Find where the given text appears and provide that cell's center as [x, y] coordinate. 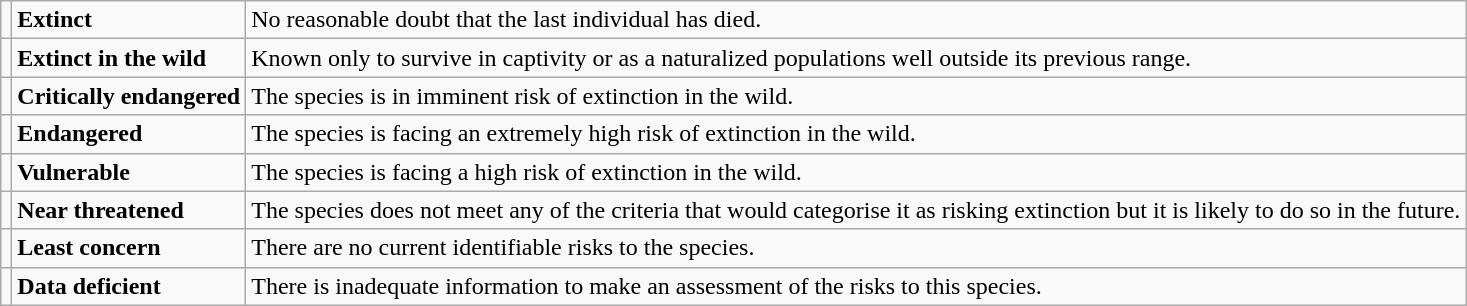
Least concern [129, 248]
Extinct [129, 20]
Vulnerable [129, 172]
Data deficient [129, 286]
Endangered [129, 134]
No reasonable doubt that the last individual has died. [856, 20]
The species does not meet any of the criteria that would categorise it as risking extinction but it is likely to do so in the future. [856, 210]
Near threatened [129, 210]
Known only to survive in captivity or as a naturalized populations well outside its previous range. [856, 58]
The species is facing a high risk of extinction in the wild. [856, 172]
Critically endangered [129, 96]
The species is facing an extremely high risk of extinction in the wild. [856, 134]
The species is in imminent risk of extinction in the wild. [856, 96]
There are no current identifiable risks to the species. [856, 248]
Extinct in the wild [129, 58]
There is inadequate information to make an assessment of the risks to this species. [856, 286]
